Search for the cell housing the specified text and yield its (X, Y) center coordinate. 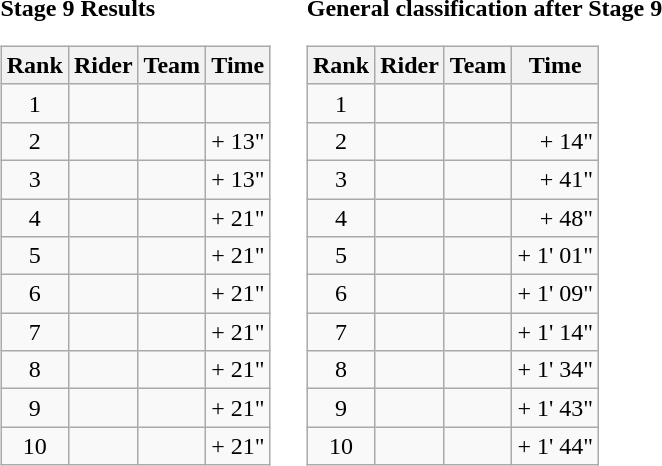
+ 41" (556, 179)
+ 1' 34" (556, 370)
+ 1' 01" (556, 256)
+ 1' 09" (556, 294)
+ 14" (556, 141)
+ 48" (556, 217)
+ 1' 43" (556, 408)
+ 1' 14" (556, 332)
+ 1' 44" (556, 446)
